Extract the [X, Y] coordinate from the center of the cell holding the provided text.  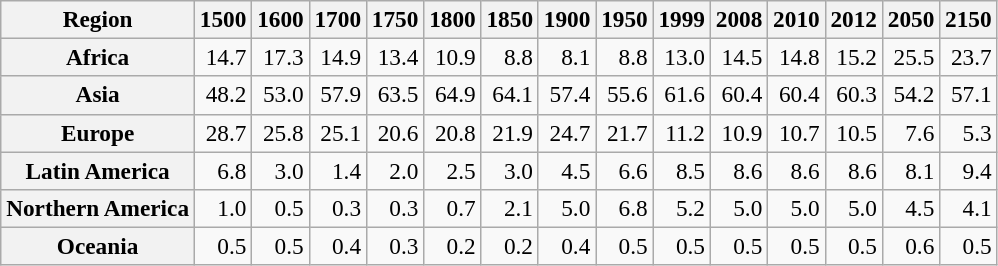
1.0 [222, 208]
5.2 [682, 208]
21.7 [624, 133]
20.6 [394, 133]
10.5 [854, 133]
1700 [338, 19]
0.7 [452, 208]
14.5 [738, 57]
24.7 [566, 133]
1900 [566, 19]
48.2 [222, 95]
Region [98, 19]
57.9 [338, 95]
2008 [738, 19]
61.6 [682, 95]
2012 [854, 19]
23.7 [968, 57]
2150 [968, 19]
63.5 [394, 95]
14.8 [796, 57]
64.1 [510, 95]
Africa [98, 57]
2.5 [452, 170]
Northern America [98, 208]
53.0 [280, 95]
13.4 [394, 57]
14.9 [338, 57]
55.6 [624, 95]
1999 [682, 19]
2050 [910, 19]
8.5 [682, 170]
54.2 [910, 95]
1950 [624, 19]
14.7 [222, 57]
15.2 [854, 57]
25.8 [280, 133]
1850 [510, 19]
Latin America [98, 170]
2.0 [394, 170]
2010 [796, 19]
17.3 [280, 57]
Asia [98, 95]
64.9 [452, 95]
1500 [222, 19]
13.0 [682, 57]
1800 [452, 19]
5.3 [968, 133]
57.4 [566, 95]
0.6 [910, 246]
1750 [394, 19]
28.7 [222, 133]
25.5 [910, 57]
60.3 [854, 95]
25.1 [338, 133]
Oceania [98, 246]
21.9 [510, 133]
10.7 [796, 133]
11.2 [682, 133]
7.6 [910, 133]
Europe [98, 133]
4.1 [968, 208]
1600 [280, 19]
9.4 [968, 170]
20.8 [452, 133]
2.1 [510, 208]
6.6 [624, 170]
57.1 [968, 95]
1.4 [338, 170]
